Return (X, Y) of the center of cell containing provided text 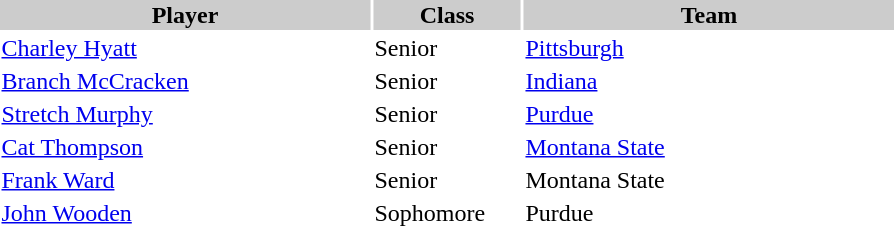
Player (185, 15)
Branch McCracken (185, 81)
Class (447, 15)
Frank Ward (185, 180)
Indiana (709, 81)
Charley Hyatt (185, 48)
Team (709, 15)
Purdue (709, 114)
Cat Thompson (185, 147)
Stretch Murphy (185, 114)
Pittsburgh (709, 48)
